Pinpoint the cell where the given text exists, returning its (x, y) midpoint coordinate. 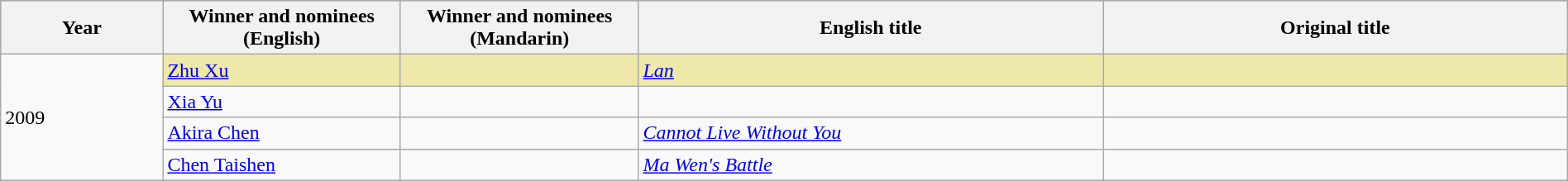
Ma Wen's Battle (871, 164)
Year (82, 28)
English title (871, 28)
Lan (871, 70)
2009 (82, 117)
Zhu Xu (282, 70)
Winner and nominees(English) (282, 28)
Chen Taishen (282, 164)
Original title (1336, 28)
Xia Yu (282, 102)
Akira Chen (282, 133)
Cannot Live Without You (871, 133)
Winner and nominees(Mandarin) (519, 28)
